Output the (x, y) coordinate of the center of the cell containing the given text.  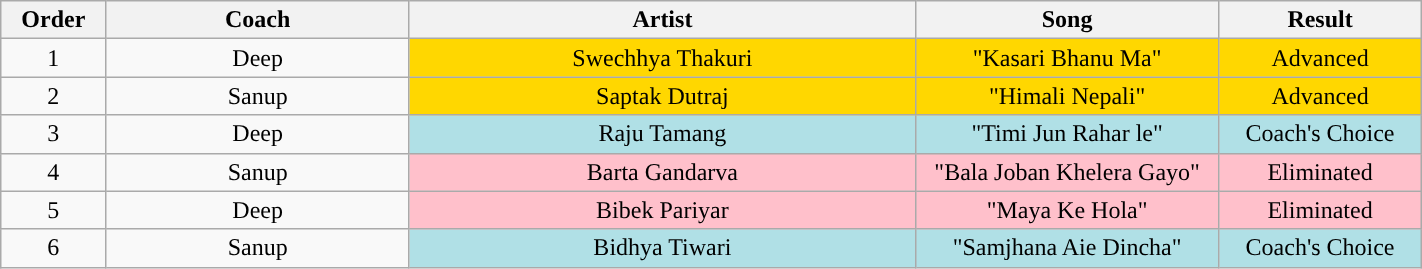
2 (54, 96)
Order (54, 20)
"Timi Jun Rahar le" (1067, 134)
Saptak Dutraj (662, 96)
Result (1320, 20)
Bidhya Tiwari (662, 248)
6 (54, 248)
"Bala Joban Khelera Gayo" (1067, 172)
Barta Gandarva (662, 172)
"Samjhana Aie Dincha" (1067, 248)
3 (54, 134)
"Maya Ke Hola" (1067, 210)
"Kasari Bhanu Ma" (1067, 58)
Song (1067, 20)
1 (54, 58)
5 (54, 210)
4 (54, 172)
Artist (662, 20)
"Himali Nepali" (1067, 96)
Raju Tamang (662, 134)
Swechhya Thakuri (662, 58)
Bibek Pariyar (662, 210)
Coach (258, 20)
